Identify which cell holds the provided text, then report its (X, Y) central coordinate. 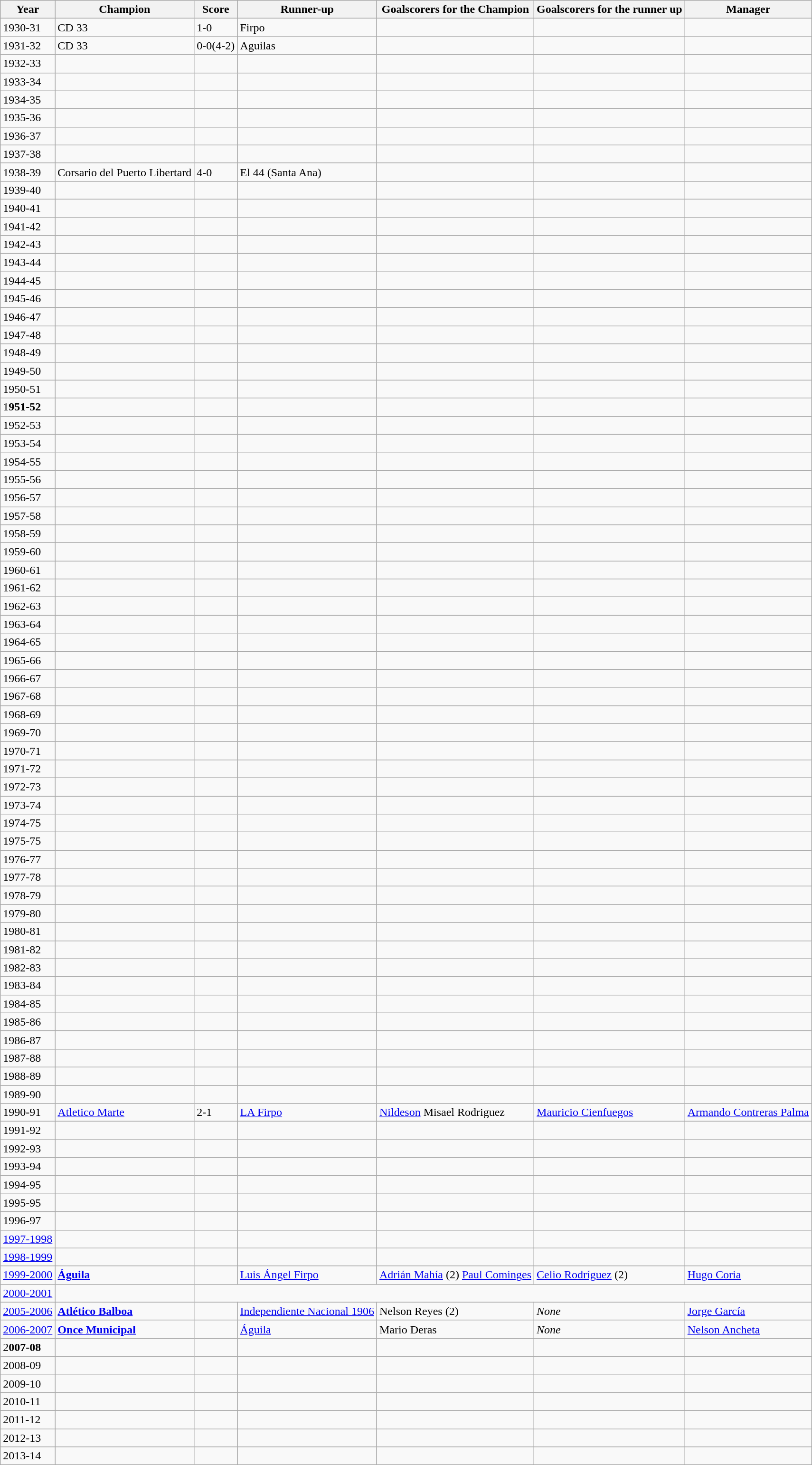
1985-86 (28, 1022)
1996-97 (28, 1221)
Corsario del Puerto Libertard (124, 172)
1940-41 (28, 208)
2008-09 (28, 1365)
Celio Rodríguez (2) (610, 1275)
Goalscorers for the runner up (610, 10)
1969-70 (28, 732)
1999-2000 (28, 1275)
1959-60 (28, 552)
2006-2007 (28, 1329)
1952-53 (28, 425)
1971-72 (28, 769)
Score (216, 10)
1994-95 (28, 1185)
1950-51 (28, 389)
1946-47 (28, 317)
1983-84 (28, 986)
1948-49 (28, 353)
Champion (124, 10)
Aguilas (307, 46)
1954-55 (28, 461)
1941-42 (28, 227)
0-0(4-2) (216, 46)
1984-85 (28, 1004)
1953-54 (28, 443)
1-0 (216, 28)
1935-36 (28, 118)
1989-90 (28, 1094)
1973-74 (28, 805)
Adrián Mahía (2) Paul Cominges (455, 1275)
1956-57 (28, 497)
1986-87 (28, 1040)
2007-08 (28, 1347)
1963-64 (28, 624)
1987-88 (28, 1058)
Nelson Reyes (2) (455, 1311)
1975-75 (28, 841)
1932-33 (28, 64)
1972-73 (28, 787)
1978-79 (28, 895)
1964-65 (28, 642)
1933-34 (28, 82)
1995-95 (28, 1203)
Once Municipal (124, 1329)
2009-10 (28, 1384)
1967-68 (28, 696)
1966-67 (28, 678)
Atlético Balboa (124, 1311)
1993-94 (28, 1167)
1976-77 (28, 859)
Independiente Nacional 1906 (307, 1311)
1979-80 (28, 913)
1997-1998 (28, 1239)
1934-35 (28, 100)
1990-91 (28, 1113)
1982-83 (28, 968)
Hugo Coria (748, 1275)
2011-12 (28, 1420)
Mauricio Cienfuegos (610, 1113)
1961-62 (28, 588)
Armando Contreras Palma (748, 1113)
Nelson Ancheta (748, 1329)
4-0 (216, 172)
2010-11 (28, 1402)
1930-31 (28, 28)
1988-89 (28, 1076)
1938-39 (28, 172)
2000-2001 (28, 1293)
Firpo (307, 28)
1981-82 (28, 950)
1974-75 (28, 823)
Year (28, 10)
1931-32 (28, 46)
1958-59 (28, 534)
1991-92 (28, 1131)
1980-81 (28, 932)
1942-43 (28, 245)
1936-37 (28, 136)
1947-48 (28, 335)
1968-69 (28, 714)
1943-44 (28, 263)
Atletico Marte (124, 1113)
Nildeson Misael Rodriguez (455, 1113)
2-1 (216, 1113)
1939-40 (28, 190)
1960-61 (28, 570)
1945-46 (28, 299)
Manager (748, 10)
El 44 (Santa Ana) (307, 172)
1962-63 (28, 606)
Luis Ángel Firpo (307, 1275)
LA Firpo (307, 1113)
1957-58 (28, 515)
1949-50 (28, 371)
1965-66 (28, 660)
2012-13 (28, 1438)
Mario Deras (455, 1329)
1944-45 (28, 281)
1951-52 (28, 407)
1998-1999 (28, 1257)
2013-14 (28, 1456)
2005-2006 (28, 1311)
Runner-up (307, 10)
Jorge García (748, 1311)
1970-71 (28, 751)
1992-93 (28, 1149)
Goalscorers for the Champion (455, 10)
1955-56 (28, 479)
1937-38 (28, 154)
1977-78 (28, 877)
